Capture the cell that displays the provided text and extract its [x, y] central coordinate. 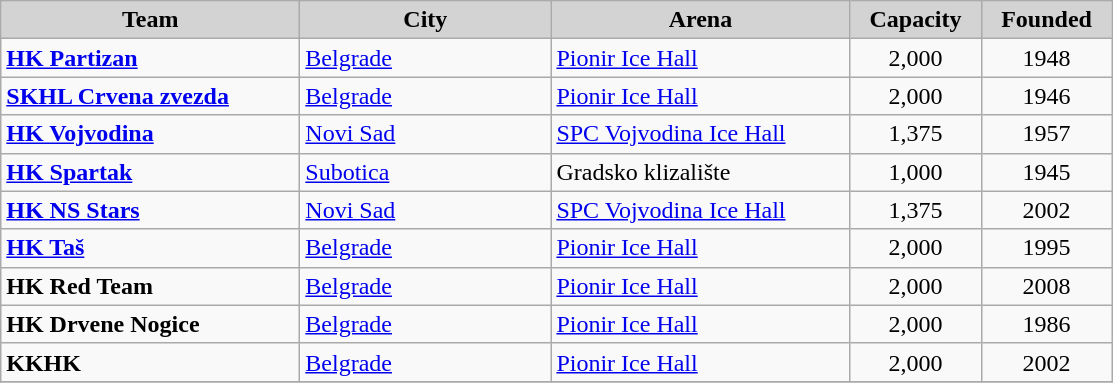
Gradsko klizalište [700, 172]
1946 [1046, 96]
Subotica [426, 172]
HK NS Stars [150, 210]
HK Partizan [150, 58]
1957 [1046, 134]
Team [150, 20]
HK Red Team [150, 286]
1948 [1046, 58]
Capacity [916, 20]
HK Spartak [150, 172]
Arena [700, 20]
Founded [1046, 20]
1986 [1046, 324]
2008 [1046, 286]
KKHK [150, 362]
HK Taš [150, 248]
SKHL Crvena zvezda [150, 96]
City [426, 20]
HK Drvene Nogice [150, 324]
HK Vojvodina [150, 134]
1995 [1046, 248]
1,000 [916, 172]
1945 [1046, 172]
